Scan for the cell matching the given text and deliver its [X, Y] coordinate at center. 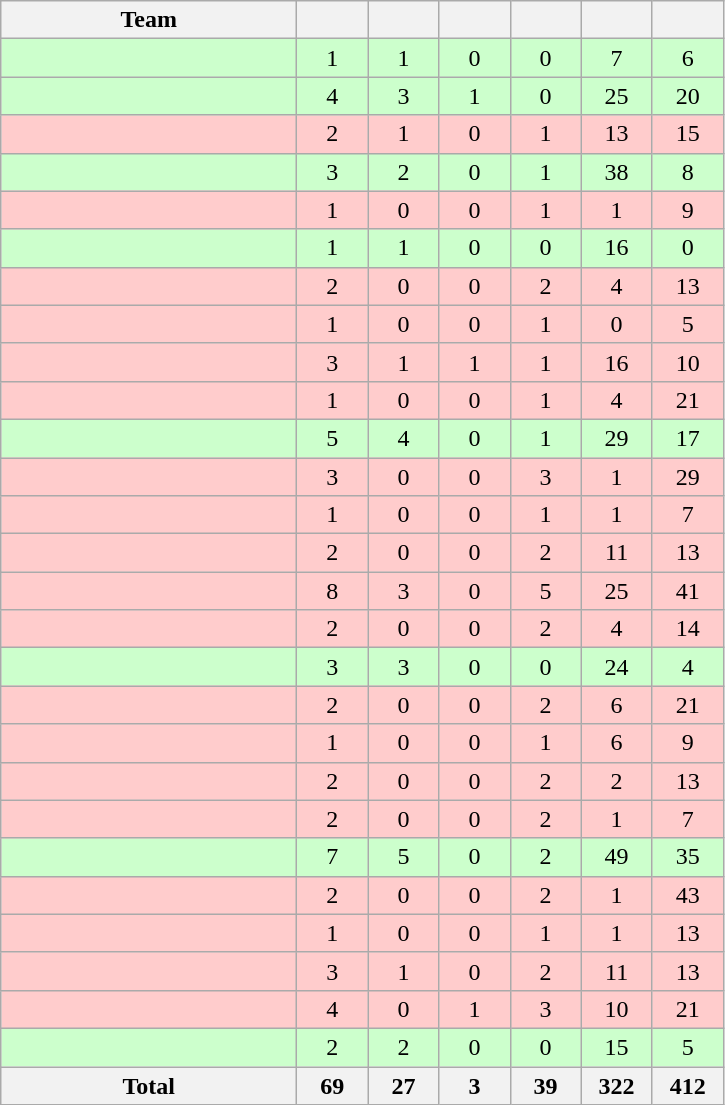
35 [688, 857]
412 [688, 1085]
49 [616, 857]
43 [688, 895]
322 [616, 1085]
Total [149, 1085]
20 [688, 96]
69 [332, 1085]
39 [546, 1085]
Team [149, 20]
24 [616, 667]
14 [688, 629]
17 [688, 438]
38 [616, 172]
41 [688, 591]
27 [404, 1085]
